Return [X, Y] of the center of cell containing provided text 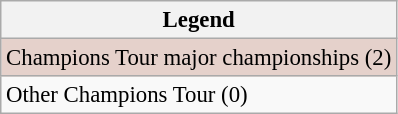
Champions Tour major championships (2) [199, 58]
Legend [199, 20]
Other Champions Tour (0) [199, 95]
